Extract the (x, y) coordinate from the center of the cell holding the provided text.  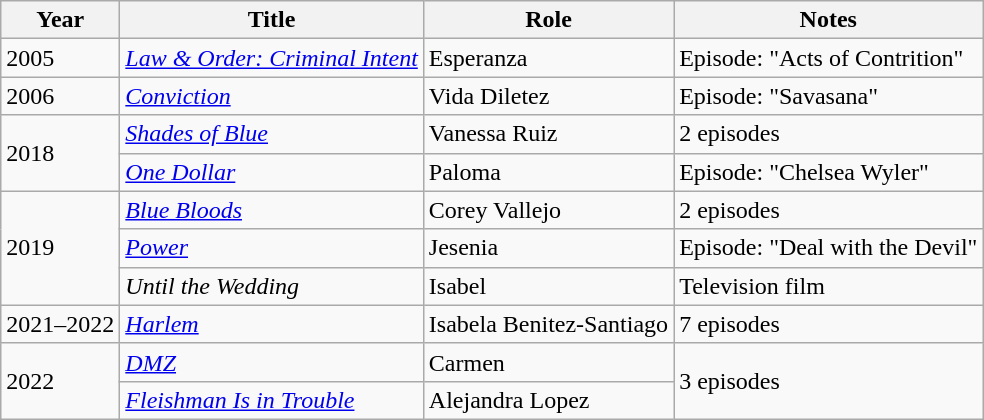
7 episodes (828, 324)
Fleishman Is in Trouble (272, 400)
Harlem (272, 324)
Episode: "Acts of Contrition" (828, 58)
2019 (60, 248)
Title (272, 20)
Television film (828, 286)
Until the Wedding (272, 286)
Isabela Benitez-Santiago (548, 324)
Blue Bloods (272, 210)
Esperanza (548, 58)
2021–2022 (60, 324)
Carmen (548, 362)
Isabel (548, 286)
Jesenia (548, 248)
Vanessa Ruiz (548, 134)
Corey Vallejo (548, 210)
Episode: "Savasana" (828, 96)
2005 (60, 58)
DMZ (272, 362)
Episode: "Deal with the Devil" (828, 248)
Law & Order: Criminal Intent (272, 58)
Episode: "Chelsea Wyler" (828, 172)
Role (548, 20)
Year (60, 20)
Notes (828, 20)
2018 (60, 153)
2022 (60, 381)
Conviction (272, 96)
One Dollar (272, 172)
Shades of Blue (272, 134)
Power (272, 248)
Paloma (548, 172)
Alejandra Lopez (548, 400)
3 episodes (828, 381)
2006 (60, 96)
Vida Diletez (548, 96)
